Locate the cell with the specified text and output its [X, Y] center coordinate. 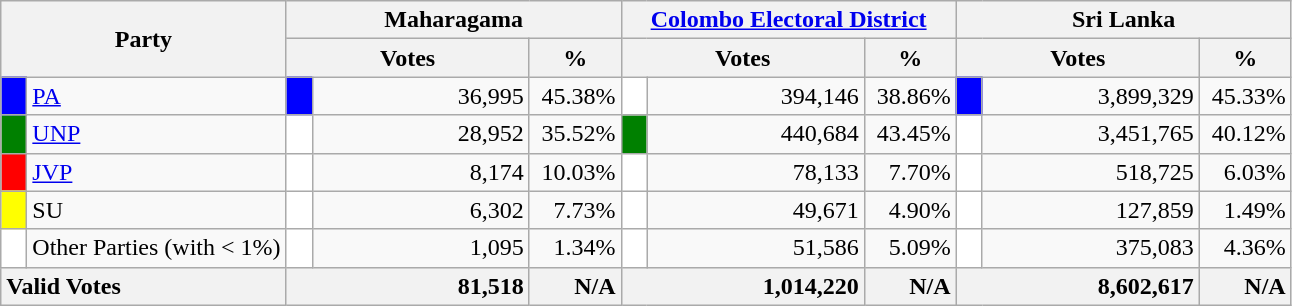
Valid Votes [144, 286]
127,859 [1090, 210]
Colombo Electoral District [788, 20]
Sri Lanka [1124, 20]
3,899,329 [1090, 96]
6.03% [1245, 172]
28,952 [420, 134]
5.09% [910, 248]
7.73% [575, 210]
4.90% [910, 210]
8,602,617 [1078, 286]
38.86% [910, 96]
10.03% [575, 172]
1,014,220 [742, 286]
6,302 [420, 210]
40.12% [1245, 134]
1.49% [1245, 210]
4.36% [1245, 248]
1,095 [420, 248]
440,684 [756, 134]
394,146 [756, 96]
SU [156, 210]
43.45% [910, 134]
375,083 [1090, 248]
45.33% [1245, 96]
518,725 [1090, 172]
36,995 [420, 96]
1.34% [575, 248]
49,671 [756, 210]
51,586 [756, 248]
UNP [156, 134]
Other Parties (with < 1%) [156, 248]
35.52% [575, 134]
3,451,765 [1090, 134]
PA [156, 96]
Party [144, 39]
8,174 [420, 172]
45.38% [575, 96]
78,133 [756, 172]
7.70% [910, 172]
JVP [156, 172]
81,518 [408, 286]
Maharagama [454, 20]
